Scan for the cell matching the given text and deliver its [x, y] coordinate at center. 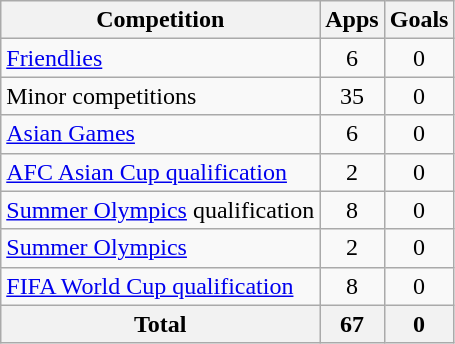
67 [352, 324]
Asian Games [160, 134]
Summer Olympics qualification [160, 210]
Minor competitions [160, 96]
Total [160, 324]
Summer Olympics [160, 248]
AFC Asian Cup qualification [160, 172]
FIFA World Cup qualification [160, 286]
35 [352, 96]
Friendlies [160, 58]
Apps [352, 20]
Competition [160, 20]
Goals [419, 20]
